Provide the (X, Y) coordinate of the cell's center where the given text is located.  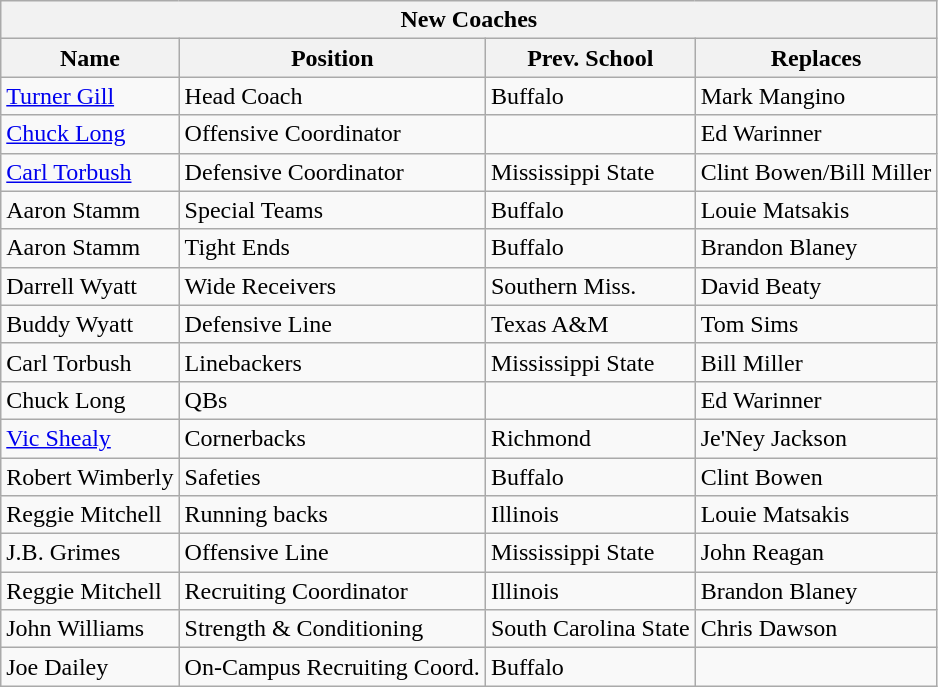
Special Teams (332, 210)
Safeties (332, 477)
Je'Ney Jackson (816, 438)
Texas A&M (590, 324)
Wide Receivers (332, 286)
John Williams (90, 629)
David Beaty (816, 286)
J.B. Grimes (90, 553)
Offensive Coordinator (332, 134)
Robert Wimberly (90, 477)
Position (332, 58)
Replaces (816, 58)
Head Coach (332, 96)
Clint Bowen/Bill Miller (816, 172)
Prev. School (590, 58)
Recruiting Coordinator (332, 591)
Vic Shealy (90, 438)
Chris Dawson (816, 629)
Defensive Coordinator (332, 172)
Running backs (332, 515)
Southern Miss. (590, 286)
Joe Dailey (90, 667)
Defensive Line (332, 324)
Turner Gill (90, 96)
Darrell Wyatt (90, 286)
Clint Bowen (816, 477)
Cornerbacks (332, 438)
John Reagan (816, 553)
Offensive Line (332, 553)
Richmond (590, 438)
Tom Sims (816, 324)
Linebackers (332, 362)
QBs (332, 400)
Buddy Wyatt (90, 324)
Strength & Conditioning (332, 629)
Mark Mangino (816, 96)
Name (90, 58)
New Coaches (469, 20)
Tight Ends (332, 248)
On-Campus Recruiting Coord. (332, 667)
Bill Miller (816, 362)
South Carolina State (590, 629)
